From the cell containing the given text, extract its center point as (x, y) coordinate. 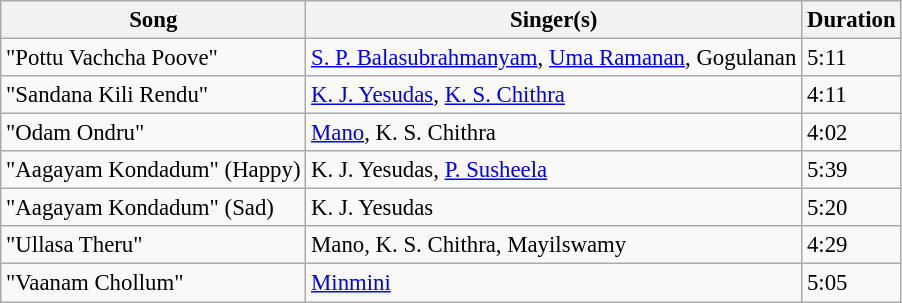
Minmini (554, 283)
"Sandana Kili Rendu" (154, 95)
K. J. Yesudas, K. S. Chithra (554, 95)
4:29 (852, 245)
Duration (852, 20)
"Aagayam Kondadum" (Happy) (154, 170)
5:39 (852, 170)
5:05 (852, 283)
5:20 (852, 208)
"Vaanam Chollum" (154, 283)
Mano, K. S. Chithra (554, 133)
Song (154, 20)
Singer(s) (554, 20)
"Pottu Vachcha Poove" (154, 58)
4:02 (852, 133)
"Aagayam Kondadum" (Sad) (154, 208)
"Ullasa Theru" (154, 245)
5:11 (852, 58)
K. J. Yesudas (554, 208)
K. J. Yesudas, P. Susheela (554, 170)
Mano, K. S. Chithra, Mayilswamy (554, 245)
"Odam Ondru" (154, 133)
S. P. Balasubrahmanyam, Uma Ramanan, Gogulanan (554, 58)
4:11 (852, 95)
